Pinpoint the cell where the given text exists, returning its [x, y] midpoint coordinate. 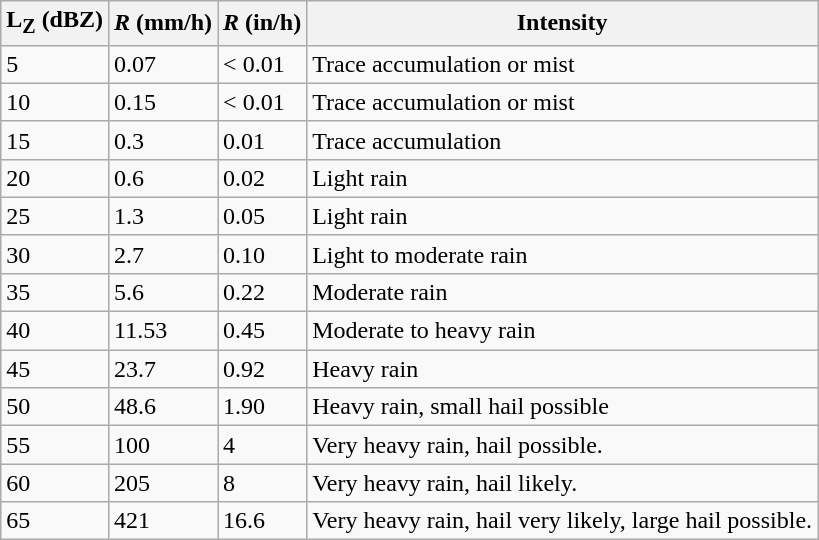
55 [55, 445]
R (in/h) [262, 23]
1.3 [164, 216]
Heavy rain [562, 369]
20 [55, 178]
LZ (dBZ) [55, 23]
4 [262, 445]
421 [164, 521]
35 [55, 292]
0.15 [164, 102]
10 [55, 102]
30 [55, 254]
0.22 [262, 292]
Moderate to heavy rain [562, 331]
5 [55, 64]
65 [55, 521]
23.7 [164, 369]
25 [55, 216]
0.10 [262, 254]
Very heavy rain, hail likely. [562, 483]
40 [55, 331]
Heavy rain, small hail possible [562, 407]
5.6 [164, 292]
0.02 [262, 178]
48.6 [164, 407]
0.6 [164, 178]
Intensity [562, 23]
Light to moderate rain [562, 254]
Very heavy rain, hail very likely, large hail possible. [562, 521]
0.05 [262, 216]
0.01 [262, 140]
Moderate rain [562, 292]
1.90 [262, 407]
50 [55, 407]
0.45 [262, 331]
0.92 [262, 369]
100 [164, 445]
11.53 [164, 331]
15 [55, 140]
2.7 [164, 254]
45 [55, 369]
0.3 [164, 140]
Trace accumulation [562, 140]
0.07 [164, 64]
16.6 [262, 521]
R (mm/h) [164, 23]
205 [164, 483]
Very heavy rain, hail possible. [562, 445]
60 [55, 483]
8 [262, 483]
